Return the [x, y] coordinate for the center point of the cell that contains the specified text.  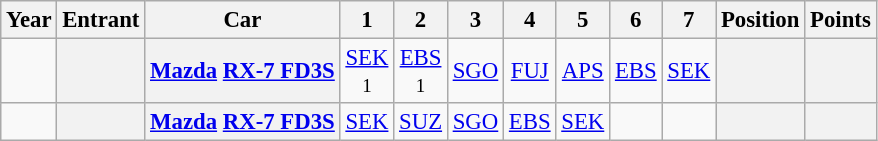
3 [475, 20]
7 [689, 20]
2 [421, 20]
Entrant [101, 20]
APS [583, 72]
1 [367, 20]
Position [760, 20]
Year [29, 20]
SUZ [421, 122]
FUJ [530, 72]
4 [530, 20]
EBS1 [421, 72]
Points [840, 20]
SEK1 [367, 72]
Car [242, 20]
5 [583, 20]
6 [636, 20]
